Determine the (X, Y) coordinate at the center of the cell enclosing the given text.  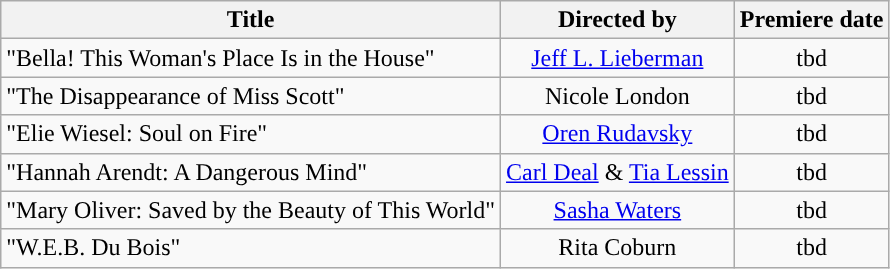
Rita Coburn (618, 248)
"Mary Oliver: Saved by the Beauty of This World" (251, 210)
"The Disappearance of Miss Scott" (251, 96)
Nicole London (618, 96)
Sasha Waters (618, 210)
"Hannah Arendt: A Dangerous Mind" (251, 172)
Title (251, 20)
Jeff L. Lieberman (618, 58)
Oren Rudavsky (618, 134)
Premiere date (812, 20)
"W.E.B. Du Bois" (251, 248)
Directed by (618, 20)
"Elie Wiesel: Soul on Fire" (251, 134)
Carl Deal & Tia Lessin (618, 172)
"Bella! This Woman's Place Is in the House" (251, 58)
